Extract the (X, Y) coordinate from the center of the cell holding the provided text.  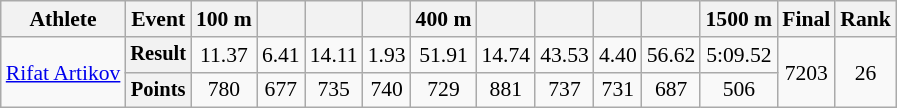
7203 (806, 72)
4.40 (618, 55)
729 (444, 90)
26 (866, 72)
Event (158, 19)
506 (738, 90)
Points (158, 90)
400 m (444, 19)
51.91 (444, 55)
Result (158, 55)
740 (387, 90)
Athlete (64, 19)
1500 m (738, 19)
56.62 (672, 55)
Rifat Artikov (64, 72)
677 (281, 90)
737 (564, 90)
780 (224, 90)
731 (618, 90)
Rank (866, 19)
881 (506, 90)
1.93 (387, 55)
6.41 (281, 55)
687 (672, 90)
735 (334, 90)
11.37 (224, 55)
100 m (224, 19)
Final (806, 19)
14.74 (506, 55)
43.53 (564, 55)
5:09.52 (738, 55)
14.11 (334, 55)
